Search for the cell housing the specified text and yield its [x, y] center coordinate. 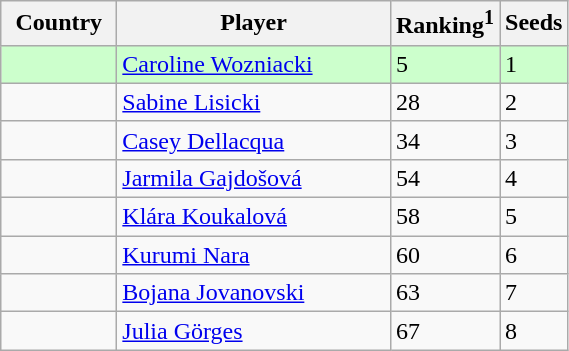
Kurumi Nara [254, 255]
Sabine Lisicki [254, 102]
Jarmila Gajdošová [254, 178]
67 [444, 331]
Seeds [534, 24]
7 [534, 293]
Julia Görges [254, 331]
60 [444, 255]
Country [59, 24]
Casey Dellacqua [254, 140]
6 [534, 255]
63 [444, 293]
54 [444, 178]
1 [534, 64]
4 [534, 178]
58 [444, 217]
8 [534, 331]
Ranking1 [444, 24]
2 [534, 102]
Player [254, 24]
Klára Koukalová [254, 217]
3 [534, 140]
28 [444, 102]
Caroline Wozniacki [254, 64]
34 [444, 140]
Bojana Jovanovski [254, 293]
